Locate the cell with the specified text and output its (x, y) center coordinate. 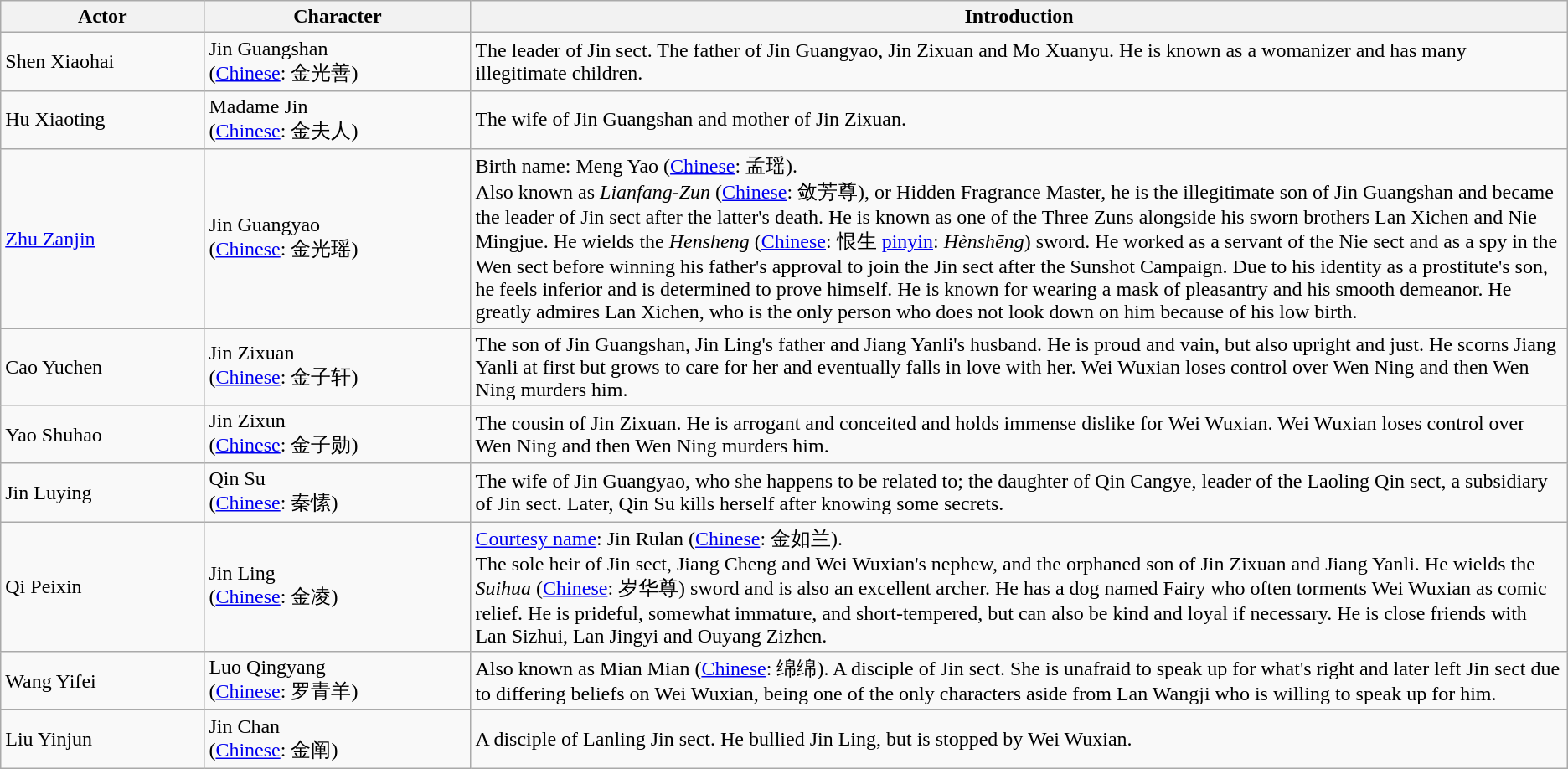
The leader of Jin sect. The father of Jin Guangyao, Jin Zixuan and Mo Xuanyu. He is known as a womanizer and has many illegitimate children. (1019, 62)
A disciple of Lanling Jin sect. He bullied Jin Ling, but is stopped by Wei Wuxian. (1019, 739)
The wife of Jin Guangshan and mother of Jin Zixuan. (1019, 120)
Jin Zixuan (Chinese: 金子轩) (338, 367)
Jin Ling (Chinese: 金凌) (338, 586)
Luo Qingyang (Chinese: 罗青羊) (338, 681)
Qi Peixin (102, 586)
Jin Chan (Chinese: 金阐) (338, 739)
Actor (102, 17)
Cao Yuchen (102, 367)
Qin Su (Chinese: 秦愫) (338, 493)
Hu Xiaoting (102, 120)
Shen Xiaohai (102, 62)
Liu Yinjun (102, 739)
Wang Yifei (102, 681)
Madame Jin (Chinese: 金夫人) (338, 120)
Jin Zixun (Chinese: 金子勋) (338, 435)
Yao Shuhao (102, 435)
Character (338, 17)
Zhu Zanjin (102, 239)
Jin Luying (102, 493)
Jin Guangshan (Chinese: 金光善) (338, 62)
Introduction (1019, 17)
Jin Guangyao (Chinese: 金光瑶) (338, 239)
